Locate the cell with the specified text and output its [x, y] center coordinate. 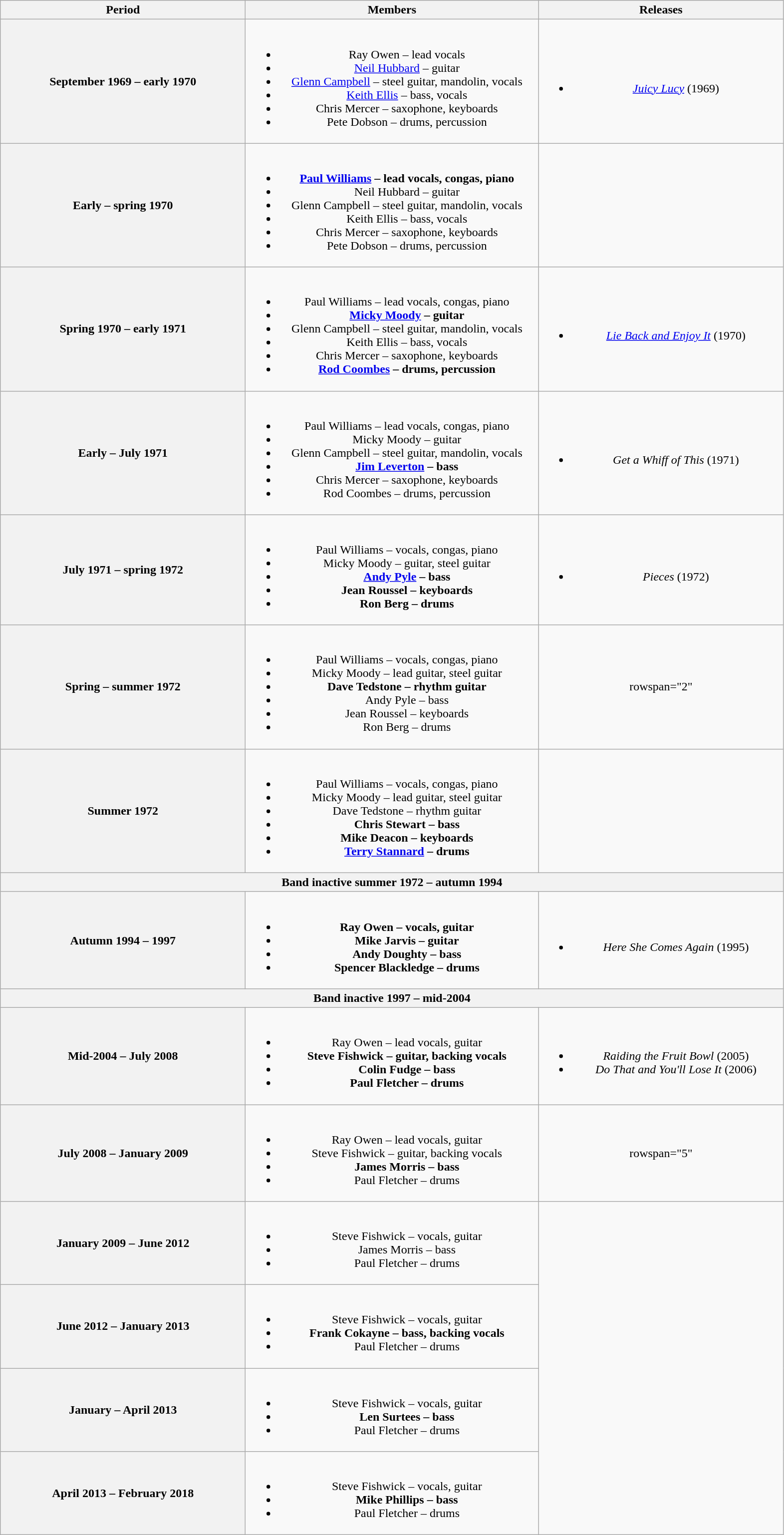
Early – July 1971 [123, 453]
Spring 1970 – early 1971 [123, 329]
July 1971 – spring 1972 [123, 570]
September 1969 – early 1970 [123, 81]
Autumn 1994 – 1997 [123, 940]
Here She Comes Again (1995) [661, 940]
Period [123, 10]
Mid-2004 – July 2008 [123, 1056]
Pieces (1972) [661, 570]
January 2009 – June 2012 [123, 1243]
July 2008 – January 2009 [123, 1153]
Ray Owen – lead vocals, guitarSteve Fishwick – guitar, backing vocalsJames Morris – bassPaul Fletcher – drums [392, 1153]
Paul Williams – vocals, congas, pianoMicky Moody – guitar, steel guitarAndy Pyle – bassJean Roussel – keyboardsRon Berg – drums [392, 570]
Releases [661, 10]
Ray Owen – lead vocals, guitarSteve Fishwick – guitar, backing vocalsColin Fudge – bassPaul Fletcher – drums [392, 1056]
Early – spring 1970 [123, 205]
January – April 2013 [123, 1410]
Lie Back and Enjoy It (1970) [661, 329]
Ray Owen – vocals, guitarMike Jarvis – guitarAndy Doughty – bassSpencer Blackledge – drums [392, 940]
Steve Fishwick – vocals, guitarFrank Cokayne – bass, backing vocalsPaul Fletcher – drums [392, 1327]
Steve Fishwick – vocals, guitarLen Surtees – bassPaul Fletcher – drums [392, 1410]
June 2012 – January 2013 [123, 1327]
Spring – summer 1972 [123, 687]
April 2013 – February 2018 [123, 1494]
rowspan="2" [661, 687]
Steve Fishwick – vocals, guitarMike Phillips – bassPaul Fletcher – drums [392, 1494]
Juicy Lucy (1969) [661, 81]
Band inactive summer 1972 – autumn 1994 [392, 882]
Members [392, 10]
Band inactive 1997 – mid-2004 [392, 998]
rowspan="5" [661, 1153]
Get a Whiff of This (1971) [661, 453]
Raiding the Fruit Bowl (2005)Do That and You'll Lose It (2006) [661, 1056]
Summer 1972 [123, 811]
Steve Fishwick – vocals, guitarJames Morris – bassPaul Fletcher – drums [392, 1243]
